Locate the cell with the specified text and output its (x, y) center coordinate. 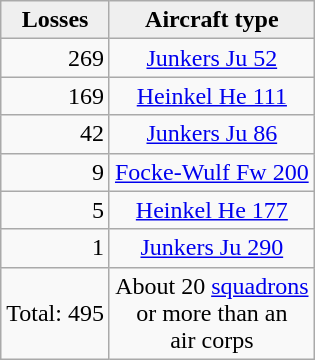
Junkers Ju 86 (212, 134)
Heinkel He 177 (212, 210)
269 (56, 58)
1 (56, 248)
Focke-Wulf Fw 200 (212, 172)
9 (56, 172)
Junkers Ju 52 (212, 58)
Aircraft type (212, 20)
About 20 squadronsor more than anair corps (212, 313)
169 (56, 96)
42 (56, 134)
5 (56, 210)
Total: 495 (56, 313)
Losses (56, 20)
Heinkel He 111 (212, 96)
Junkers Ju 290 (212, 248)
